For the text-containing cell, return its midpoint in [x, y] coordinate format. 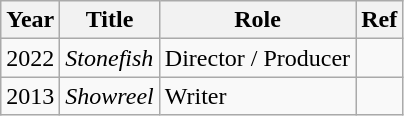
Title [110, 20]
Role [257, 20]
2013 [30, 96]
Writer [257, 96]
2022 [30, 58]
Ref [380, 20]
Showreel [110, 96]
Stonefish [110, 58]
Director / Producer [257, 58]
Year [30, 20]
